From the cell containing the given text, extract its center point as (x, y) coordinate. 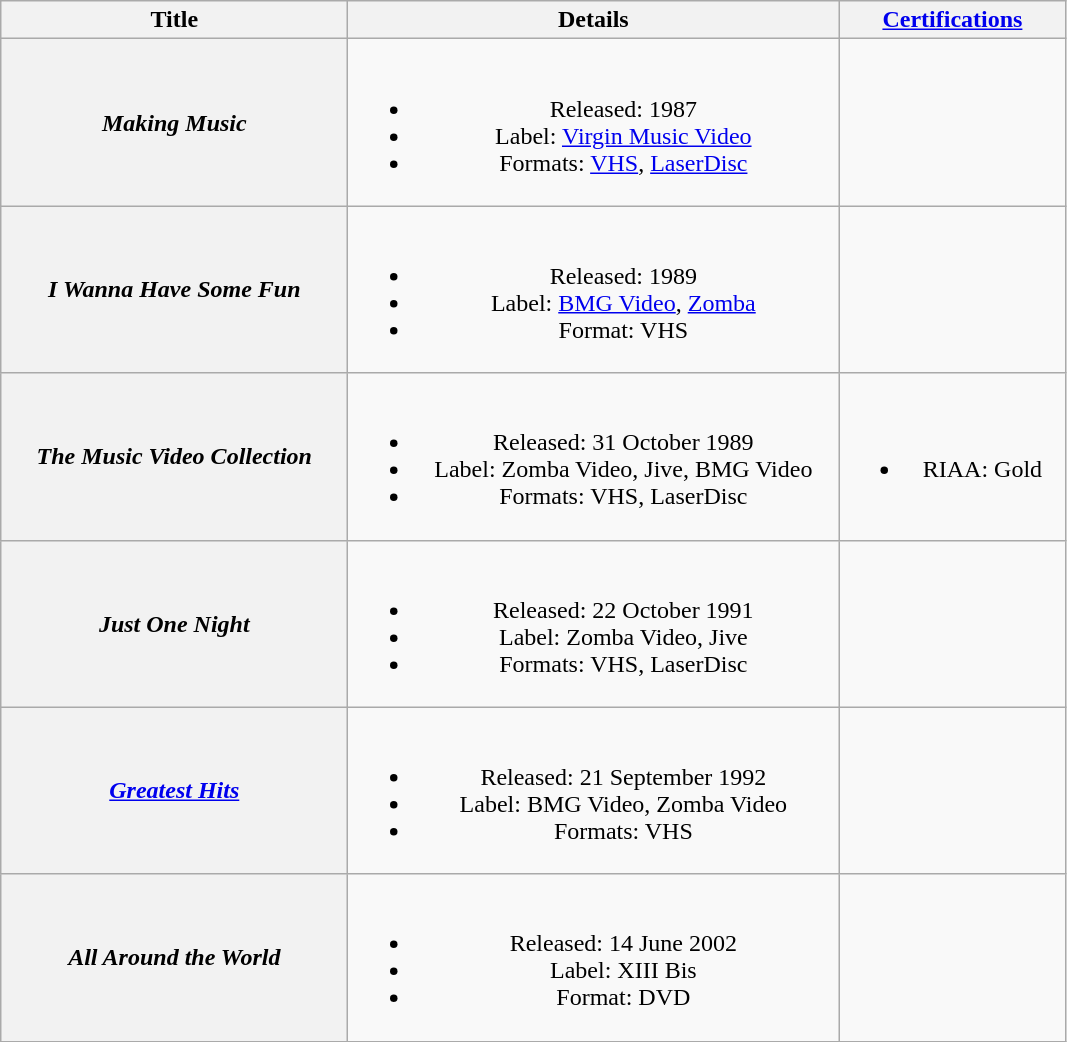
Just One Night (174, 624)
Details (594, 20)
Released: 22 October 1991Label: Zomba Video, JiveFormats: VHS, LaserDisc (594, 624)
Released: 1989Label: BMG Video, ZombaFormat: VHS (594, 290)
The Music Video Collection (174, 456)
Released: 1987Label: Virgin Music VideoFormats: VHS, LaserDisc (594, 122)
Making Music (174, 122)
Released: 21 September 1992Label: BMG Video, Zomba VideoFormats: VHS (594, 790)
RIAA: Gold (952, 456)
Greatest Hits (174, 790)
Released: 14 June 2002Label: XIII BisFormat: DVD (594, 958)
Released: 31 October 1989Label: Zomba Video, Jive, BMG VideoFormats: VHS, LaserDisc (594, 456)
Title (174, 20)
All Around the World (174, 958)
Certifications (952, 20)
I Wanna Have Some Fun (174, 290)
